For the text-containing cell, return its midpoint in [x, y] coordinate format. 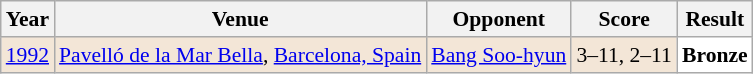
Venue [240, 19]
Bronze [715, 55]
Pavelló de la Mar Bella, Barcelona, Spain [240, 55]
3–11, 2–11 [624, 55]
Result [715, 19]
Opponent [498, 19]
Score [624, 19]
1992 [28, 55]
Year [28, 19]
Bang Soo-hyun [498, 55]
